Scan for the cell matching the given text and deliver its (x, y) coordinate at center. 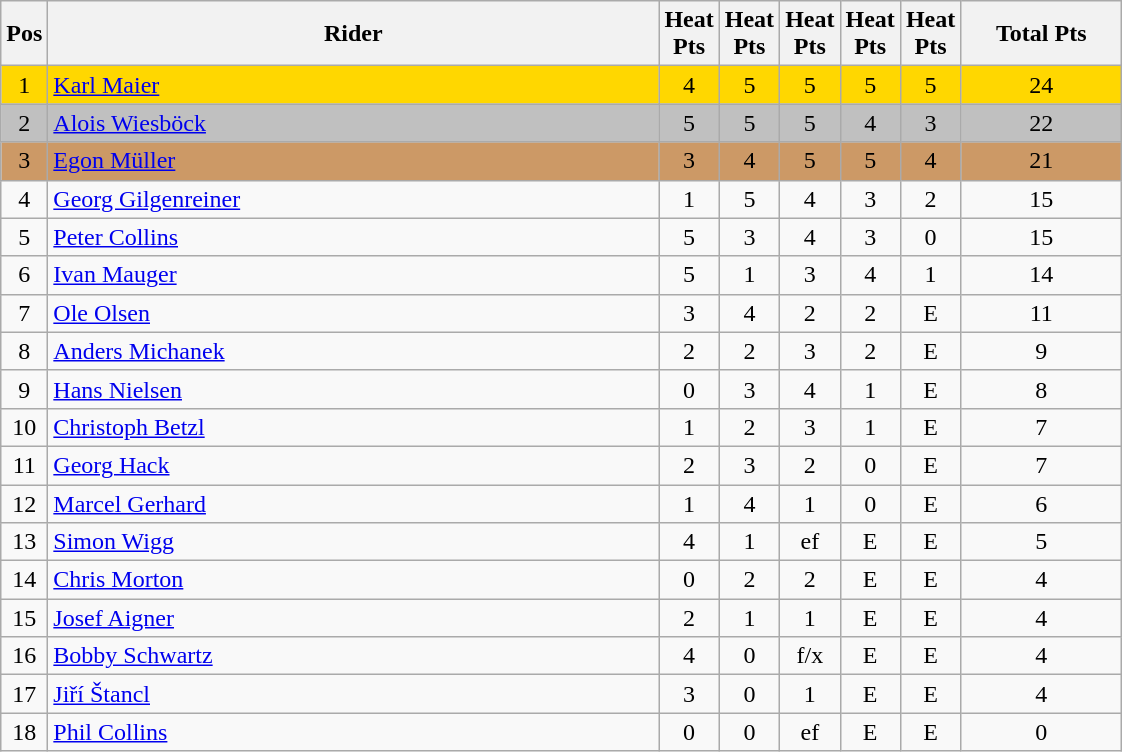
Rider (354, 34)
22 (1042, 123)
Marcel Gerhard (354, 503)
Total Pts (1042, 34)
Bobby Schwartz (354, 656)
Simon Wigg (354, 542)
21 (1042, 161)
Ole Olsen (354, 313)
Georg Gilgenreiner (354, 199)
Christoph Betzl (354, 427)
Chris Morton (354, 580)
Peter Collins (354, 237)
24 (1042, 85)
Pos (24, 34)
Josef Aigner (354, 618)
f/x (810, 656)
13 (24, 542)
Ivan Mauger (354, 275)
18 (24, 732)
12 (24, 503)
Phil Collins (354, 732)
17 (24, 694)
Anders Michanek (354, 351)
Karl Maier (354, 85)
Georg Hack (354, 465)
Alois Wiesböck (354, 123)
Hans Nielsen (354, 389)
16 (24, 656)
10 (24, 427)
Egon Müller (354, 161)
Jiří Štancl (354, 694)
